Output the (X, Y) coordinate of the center of the cell containing the given text.  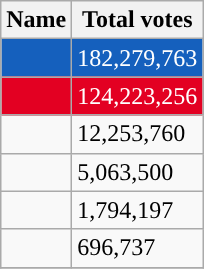
1,794,197 (138, 210)
Total votes (138, 20)
5,063,500 (138, 172)
124,223,256 (138, 96)
12,253,760 (138, 134)
Name (36, 20)
182,279,763 (138, 58)
696,737 (138, 248)
